For the text-containing cell, return its midpoint in [X, Y] coordinate format. 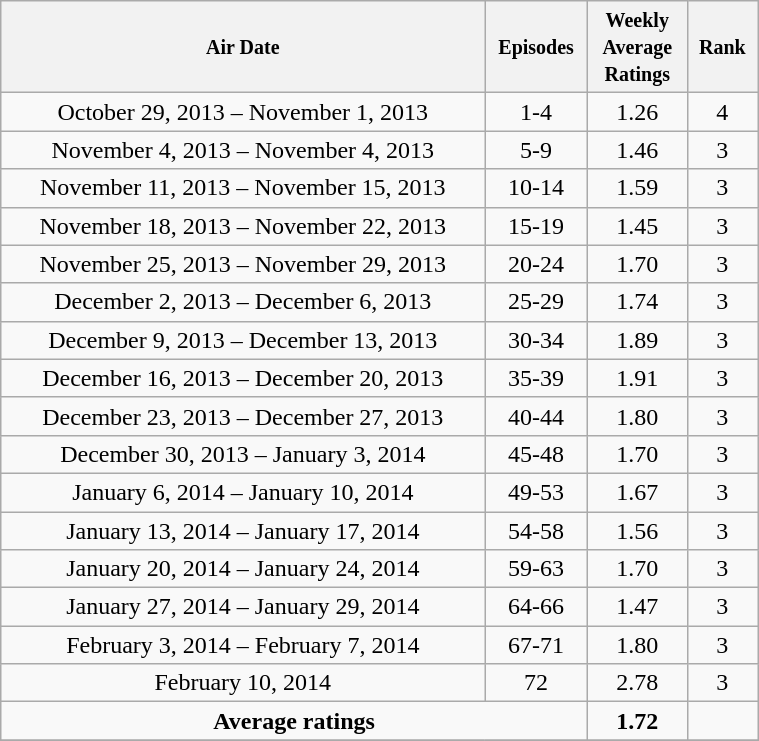
30-34 [536, 340]
59-63 [536, 569]
Episodes [536, 47]
1.72 [637, 721]
January 27, 2014 – January 29, 2014 [243, 607]
January 6, 2014 – January 10, 2014 [243, 492]
December 16, 2013 – December 20, 2013 [243, 378]
December 30, 2013 – January 3, 2014 [243, 454]
Air Date [243, 47]
1.91 [637, 378]
January 13, 2014 – January 17, 2014 [243, 531]
Weekly Average Ratings [637, 47]
October 29, 2013 – November 1, 2013 [243, 112]
Rank [722, 47]
November 25, 2013 – November 29, 2013 [243, 264]
64-66 [536, 607]
2.78 [637, 683]
January 20, 2014 – January 24, 2014 [243, 569]
February 10, 2014 [243, 683]
67-71 [536, 645]
Average ratings [294, 721]
December 2, 2013 – December 6, 2013 [243, 302]
December 23, 2013 – December 27, 2013 [243, 416]
5-9 [536, 150]
15-19 [536, 226]
1.89 [637, 340]
4 [722, 112]
1-4 [536, 112]
20-24 [536, 264]
35-39 [536, 378]
November 4, 2013 – November 4, 2013 [243, 150]
54-58 [536, 531]
1.45 [637, 226]
1.26 [637, 112]
November 11, 2013 – November 15, 2013 [243, 188]
45-48 [536, 454]
72 [536, 683]
1.56 [637, 531]
1.46 [637, 150]
1.74 [637, 302]
40-44 [536, 416]
November 18, 2013 – November 22, 2013 [243, 226]
1.47 [637, 607]
December 9, 2013 – December 13, 2013 [243, 340]
10-14 [536, 188]
49-53 [536, 492]
25-29 [536, 302]
February 3, 2014 – February 7, 2014 [243, 645]
1.67 [637, 492]
1.59 [637, 188]
